Search for the cell housing the specified text and yield its (X, Y) center coordinate. 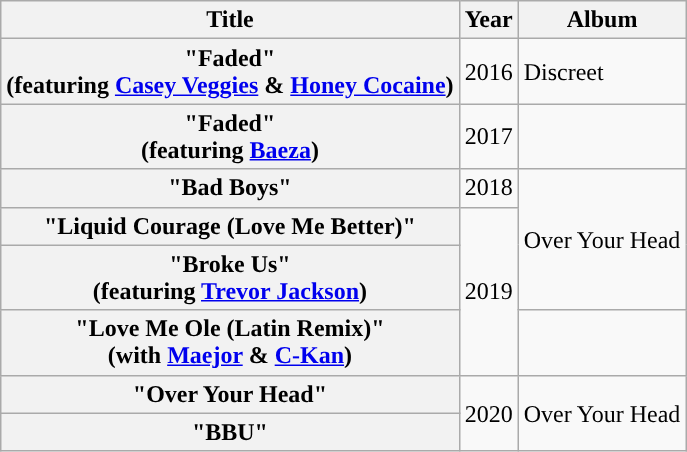
2020 (488, 413)
"Love Me Ole (Latin Remix)"(with Maejor & C-Kan) (230, 342)
"Over Your Head" (230, 394)
"Broke Us"(featuring Trevor Jackson) (230, 278)
2016 (488, 72)
"Faded"(featuring Baeza) (230, 136)
"Liquid Courage (Love Me Better)" (230, 226)
Album (602, 20)
"Bad Boys" (230, 188)
2019 (488, 291)
Year (488, 20)
2017 (488, 136)
Title (230, 20)
2018 (488, 188)
"Faded"(featuring Casey Veggies & Honey Cocaine) (230, 72)
Discreet (602, 72)
"BBU" (230, 432)
